Identify which cell holds the provided text, then report its [x, y] central coordinate. 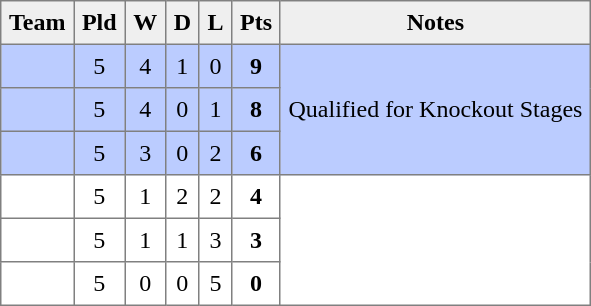
W [145, 23]
Qualified for Knockout Stages [435, 109]
9 [256, 66]
D [182, 23]
L [216, 23]
Team [38, 23]
6 [256, 153]
Pts [256, 23]
8 [256, 110]
Notes [435, 23]
Pld [100, 23]
